Scan for the cell matching the given text and deliver its [x, y] coordinate at center. 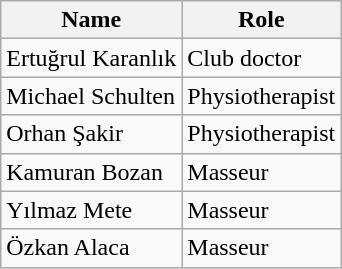
Name [92, 20]
Özkan Alaca [92, 248]
Yılmaz Mete [92, 210]
Michael Schulten [92, 96]
Club doctor [262, 58]
Role [262, 20]
Kamuran Bozan [92, 172]
Ertuğrul Karanlık [92, 58]
Orhan Şakir [92, 134]
